Pinpoint the cell where the given text exists, returning its (x, y) midpoint coordinate. 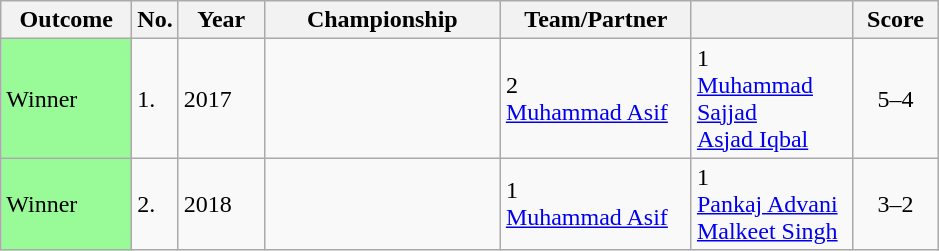
Year (221, 20)
2017 (221, 98)
1Muhammad SajjadAsjad Iqbal (772, 98)
1Muhammad Asif (596, 204)
3–2 (895, 204)
Championship (382, 20)
2Muhammad Asif (596, 98)
2018 (221, 204)
Team/Partner (596, 20)
1. (155, 98)
5–4 (895, 98)
Outcome (66, 20)
Score (895, 20)
2. (155, 204)
No. (155, 20)
1Pankaj AdvaniMalkeet Singh (772, 204)
